For the text-containing cell, return its midpoint in (X, Y) coordinate format. 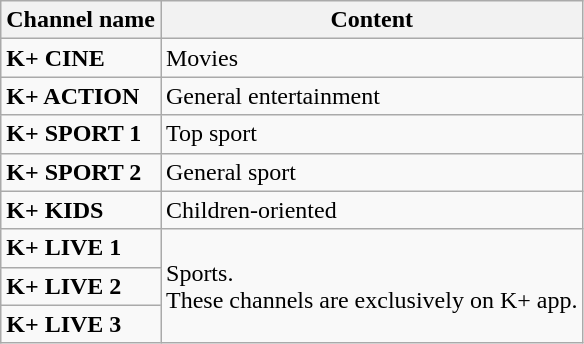
K+ CINE (81, 58)
Content (371, 20)
K+ LIVE 2 (81, 286)
Sports.These channels are exclusively on K+ app. (371, 286)
General sport (371, 172)
K+ KIDS (81, 210)
Channel name (81, 20)
Top sport (371, 134)
K+ ACTION (81, 96)
K+ SPORT 2 (81, 172)
Children-oriented (371, 210)
General entertainment (371, 96)
Movies (371, 58)
K+ SPORT 1 (81, 134)
K+ LIVE 1 (81, 248)
K+ LIVE 3 (81, 324)
